Return [x, y] of the center of cell containing provided text 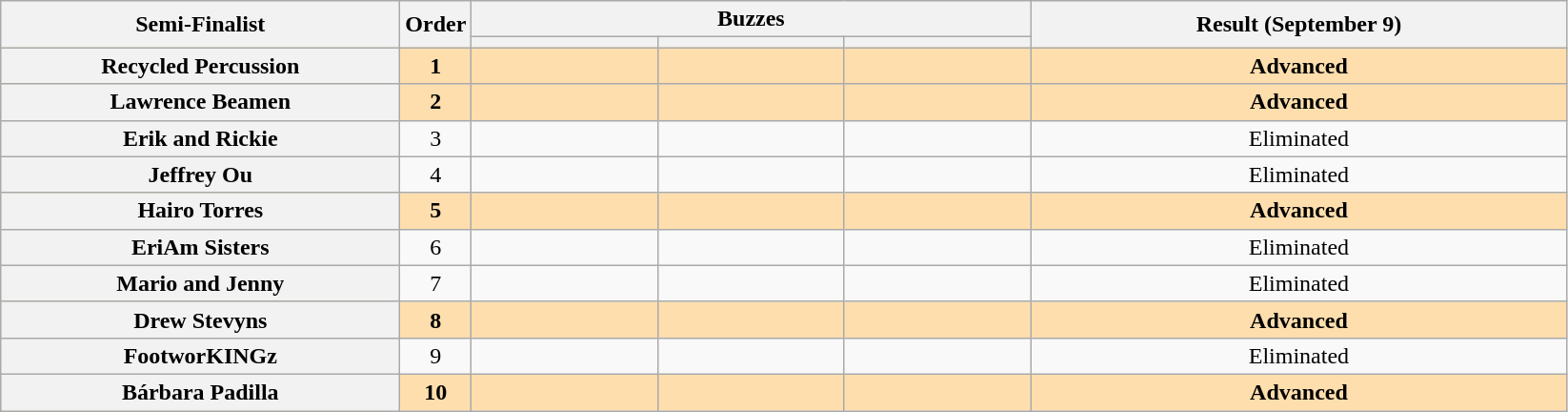
Jeffrey Ou [200, 175]
5 [436, 211]
10 [436, 392]
3 [436, 138]
EriAm Sisters [200, 247]
8 [436, 319]
Buzzes [751, 19]
Mario and Jenny [200, 283]
7 [436, 283]
Recycled Percussion [200, 66]
Order [436, 25]
FootworKINGz [200, 356]
Semi-Finalist [200, 25]
Erik and Rickie [200, 138]
9 [436, 356]
2 [436, 102]
6 [436, 247]
Drew Stevyns [200, 319]
Result (September 9) [1299, 25]
Lawrence Beamen [200, 102]
4 [436, 175]
1 [436, 66]
Hairo Torres [200, 211]
Bárbara Padilla [200, 392]
